For the text-containing cell, return its midpoint in (x, y) coordinate format. 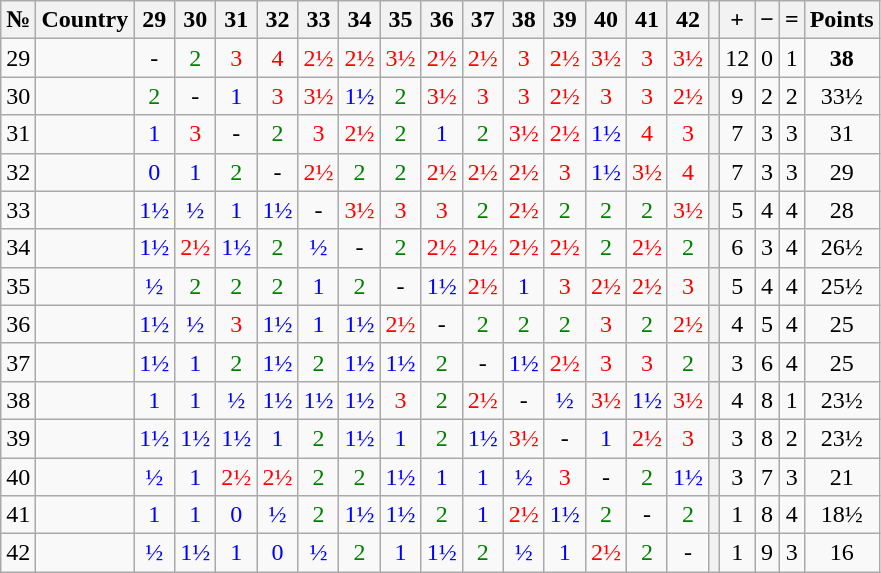
33½ (842, 96)
18½ (842, 515)
№ (18, 20)
28 (842, 210)
+ (738, 20)
Points (842, 20)
Country (85, 20)
26½ (842, 248)
12 (738, 58)
16 (842, 553)
21 (842, 477)
= (792, 20)
25½ (842, 286)
− (768, 20)
